Scan for the cell matching the given text and deliver its (X, Y) coordinate at center. 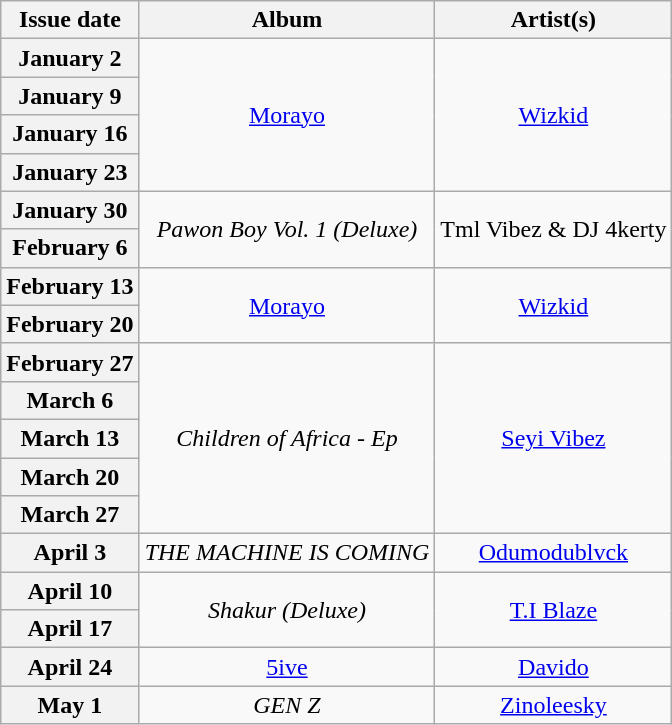
Zinoleesky (554, 705)
Tml Vibez & DJ 4kerty (554, 229)
Seyi Vibez (554, 438)
Artist(s) (554, 20)
Album (287, 20)
March 13 (70, 438)
May 1 (70, 705)
January 23 (70, 172)
T.I Blaze (554, 610)
Davido (554, 667)
March 27 (70, 515)
February 6 (70, 248)
THE MACHINE IS COMING (287, 553)
February 27 (70, 362)
Odumodublvck (554, 553)
February 13 (70, 286)
April 3 (70, 553)
January 2 (70, 58)
April 24 (70, 667)
January 9 (70, 96)
January 16 (70, 134)
February 20 (70, 324)
April 17 (70, 629)
Issue date (70, 20)
March 6 (70, 400)
March 20 (70, 477)
April 10 (70, 591)
Pawon Boy Vol. 1 (Deluxe) (287, 229)
GEN Z (287, 705)
Children of Africa - Ep (287, 438)
January 30 (70, 210)
5ive (287, 667)
Shakur (Deluxe) (287, 610)
